Return the (x, y) coordinate for the center point of the cell that contains the specified text.  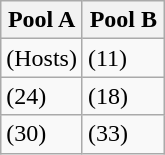
(33) (123, 134)
Pool A (42, 20)
(11) (123, 58)
(Hosts) (42, 58)
(24) (42, 96)
(18) (123, 96)
Pool B (123, 20)
(30) (42, 134)
